Pinpoint the cell where the given text exists, returning its [X, Y] midpoint coordinate. 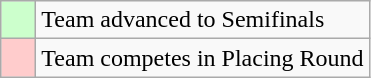
Team competes in Placing Round [202, 58]
Team advanced to Semifinals [202, 20]
